Pinpoint the cell where the given text exists, returning its [x, y] midpoint coordinate. 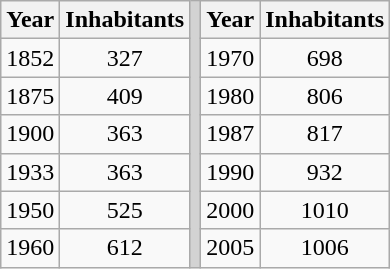
932 [325, 172]
1987 [230, 134]
409 [125, 96]
1010 [325, 210]
1006 [325, 248]
1933 [30, 172]
327 [125, 58]
698 [325, 58]
1852 [30, 58]
1980 [230, 96]
2000 [230, 210]
1970 [230, 58]
1875 [30, 96]
1950 [30, 210]
1990 [230, 172]
806 [325, 96]
2005 [230, 248]
525 [125, 210]
1960 [30, 248]
612 [125, 248]
1900 [30, 134]
817 [325, 134]
